Scan for the cell matching the given text and deliver its [x, y] coordinate at center. 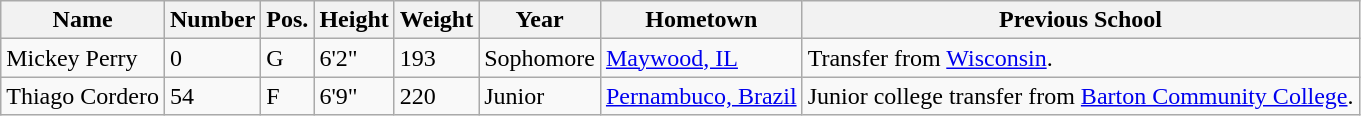
Sophomore [540, 58]
6'2" [354, 58]
G [288, 58]
193 [436, 58]
Previous School [1080, 20]
Maywood, IL [701, 58]
Hometown [701, 20]
Number [212, 20]
F [288, 96]
Pos. [288, 20]
Name [83, 20]
Weight [436, 20]
220 [436, 96]
54 [212, 96]
Transfer from Wisconsin. [1080, 58]
6'9" [354, 96]
Height [354, 20]
0 [212, 58]
Thiago Cordero [83, 96]
Mickey Perry [83, 58]
Year [540, 20]
Junior [540, 96]
Pernambuco, Brazil [701, 96]
Junior college transfer from Barton Community College. [1080, 96]
